Find where the given text appears and provide that cell's center as [x, y] coordinate. 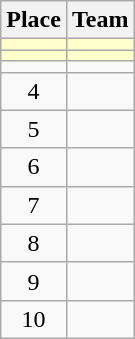
Team [100, 20]
7 [34, 205]
5 [34, 129]
8 [34, 243]
Place [34, 20]
9 [34, 281]
4 [34, 91]
10 [34, 319]
6 [34, 167]
